Find where the given text appears and provide that cell's center as [x, y] coordinate. 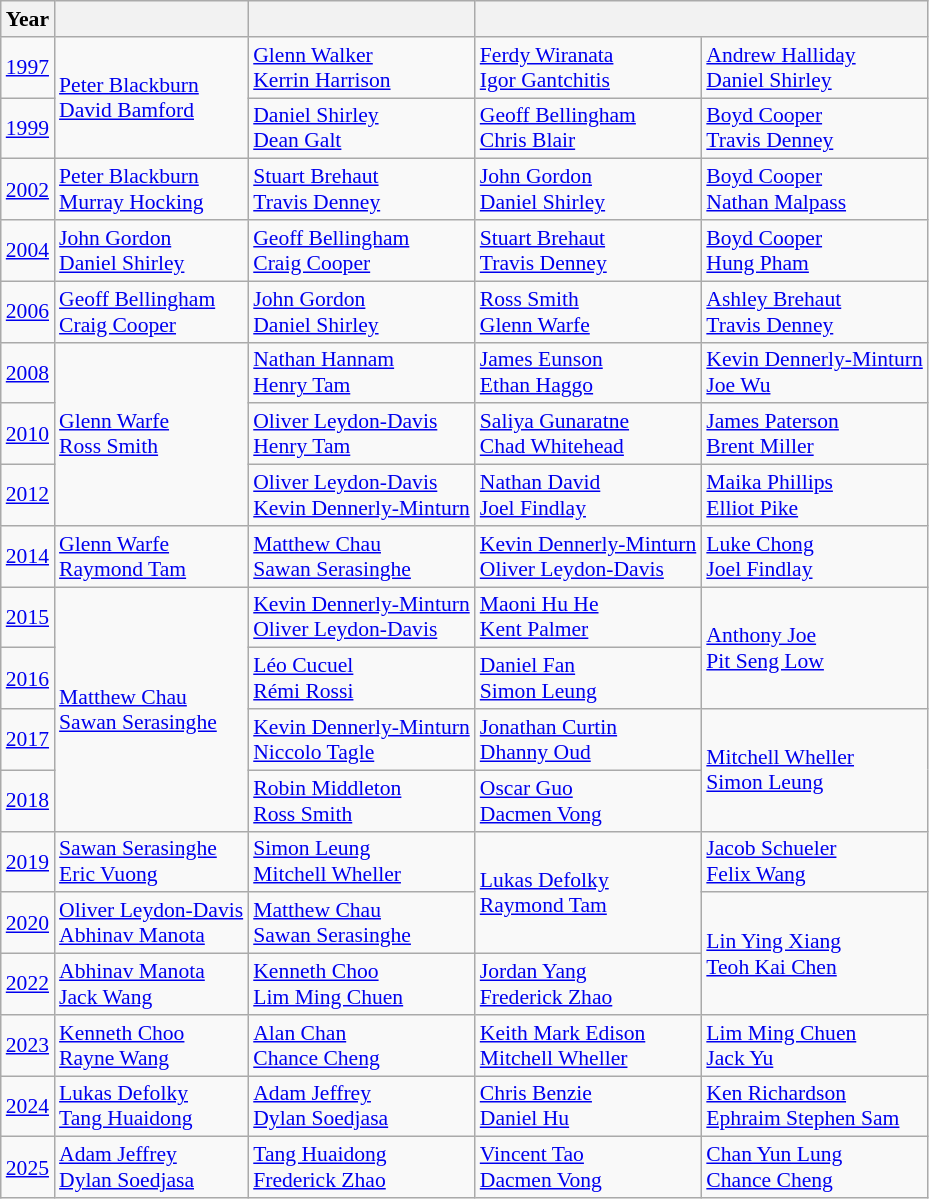
2012 [28, 496]
Peter Blackburn Murray Hocking [151, 190]
Nathan David Joel Findlay [588, 496]
Boyd Cooper Nathan Malpass [814, 190]
Boyd Cooper Hung Pham [814, 250]
Jordan Yang Frederick Zhao [588, 984]
Peter Blackburn David Bamford [151, 98]
Year [28, 19]
Ferdy Wiranata Igor Gantchitis [588, 68]
Lin Ying Xiang Teoh Kai Chen [814, 954]
Anthony Joe Pit Seng Low [814, 648]
2015 [28, 618]
Kevin Dennerly-Minturn Joe Wu [814, 372]
Oliver Leydon-Davis Henry Tam [362, 434]
Kenneth Choo Rayne Wang [151, 1046]
Daniel Shirley Dean Galt [362, 128]
Jacob Schueler Felix Wang [814, 862]
Oliver Leydon-Davis Abhinav Manota [151, 924]
Glenn Walker Kerrin Harrison [362, 68]
Sawan Serasinghe Eric Vuong [151, 862]
2006 [28, 312]
Léo Cucuel Rémi Rossi [362, 678]
2024 [28, 1106]
2017 [28, 740]
Kevin Dennerly-Minturn Niccolo Tagle [362, 740]
Geoff Bellingham Chris Blair [588, 128]
Glenn Warfe Ross Smith [151, 434]
Chan Yun Lung Chance Cheng [814, 1168]
Robin Middleton Ross Smith [362, 800]
Daniel Fan Simon Leung [588, 678]
James Paterson Brent Miller [814, 434]
2023 [28, 1046]
Andrew Halliday Daniel Shirley [814, 68]
1999 [28, 128]
Jonathan Curtin Dhanny Oud [588, 740]
2025 [28, 1168]
2002 [28, 190]
2004 [28, 250]
2020 [28, 924]
Maika Phillips Elliot Pike [814, 496]
Nathan Hannam Henry Tam [362, 372]
Oscar Guo Dacmen Vong [588, 800]
1997 [28, 68]
2019 [28, 862]
James Eunson Ethan Haggo [588, 372]
Luke Chong Joel Findlay [814, 556]
Keith Mark Edison Mitchell Wheller [588, 1046]
2018 [28, 800]
Alan Chan Chance Cheng [362, 1046]
Lukas Defolky Tang Huaidong [151, 1106]
2014 [28, 556]
Chris Benzie Daniel Hu [588, 1106]
Kenneth Choo Lim Ming Chuen [362, 984]
Abhinav Manota Jack Wang [151, 984]
Lim Ming Chuen Jack Yu [814, 1046]
2008 [28, 372]
Tang Huaidong Frederick Zhao [362, 1168]
Boyd Cooper Travis Denney [814, 128]
2022 [28, 984]
Mitchell Wheller Simon Leung [814, 770]
Saliya Gunaratne Chad Whitehead [588, 434]
Maoni Hu He Kent Palmer [588, 618]
Oliver Leydon-Davis Kevin Dennerly-Minturn [362, 496]
2010 [28, 434]
Ken Richardson Ephraim Stephen Sam [814, 1106]
Ross Smith Glenn Warfe [588, 312]
Ashley Brehaut Travis Denney [814, 312]
Glenn Warfe Raymond Tam [151, 556]
2016 [28, 678]
Vincent Tao Dacmen Vong [588, 1168]
Simon Leung Mitchell Wheller [362, 862]
Lukas Defolky Raymond Tam [588, 892]
